For the text-containing cell, return its midpoint in (X, Y) coordinate format. 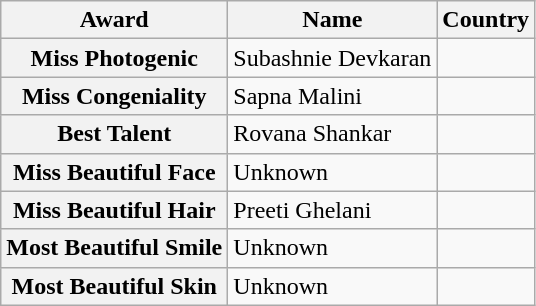
Most Beautiful Smile (114, 248)
Rovana Shankar (332, 134)
Miss Beautiful Hair (114, 210)
Miss Beautiful Face (114, 172)
Most Beautiful Skin (114, 286)
Preeti Ghelani (332, 210)
Miss Photogenic (114, 58)
Award (114, 20)
Subashnie Devkaran (332, 58)
Country (486, 20)
Sapna Malini (332, 96)
Name (332, 20)
Miss Congeniality (114, 96)
Best Talent (114, 134)
